Detect which cell encompasses the target text, then output its (x, y) center coordinate. 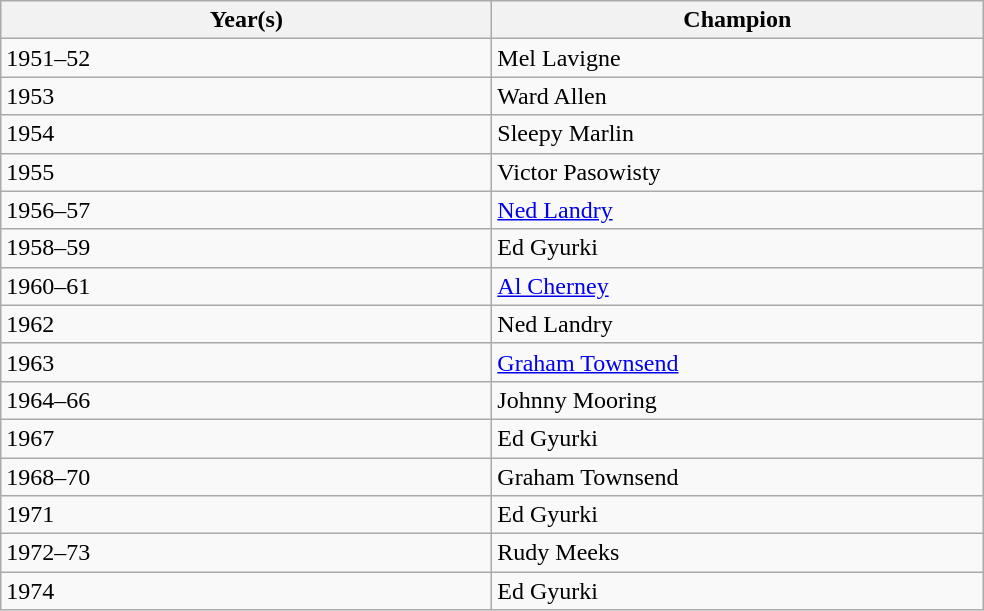
Champion (738, 20)
Ward Allen (738, 96)
1968–70 (246, 477)
1972–73 (246, 553)
Sleepy Marlin (738, 134)
1958–59 (246, 248)
1963 (246, 362)
1955 (246, 172)
1960–61 (246, 286)
Johnny Mooring (738, 400)
1954 (246, 134)
1964–66 (246, 400)
1974 (246, 591)
1951–52 (246, 58)
Al Cherney (738, 286)
1971 (246, 515)
1956–57 (246, 210)
Victor Pasowisty (738, 172)
1953 (246, 96)
1967 (246, 438)
Year(s) (246, 20)
1962 (246, 324)
Rudy Meeks (738, 553)
Mel Lavigne (738, 58)
